Find where the given text appears and provide that cell's center as [X, Y] coordinate. 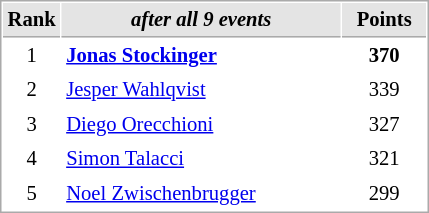
Points [384, 20]
after all 9 events [202, 20]
339 [384, 90]
Jesper Wahlqvist [202, 90]
5 [32, 194]
1 [32, 56]
370 [384, 56]
2 [32, 90]
3 [32, 124]
Diego Orecchioni [202, 124]
Jonas Stockinger [202, 56]
327 [384, 124]
299 [384, 194]
321 [384, 158]
Simon Talacci [202, 158]
4 [32, 158]
Rank [32, 20]
Noel Zwischenbrugger [202, 194]
